Pinpoint the cell where the given text exists, returning its [x, y] midpoint coordinate. 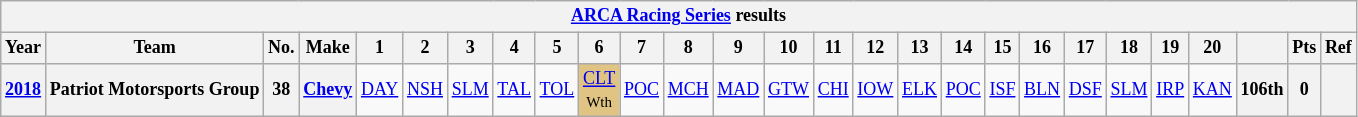
14 [963, 48]
ELK [920, 90]
Team [154, 48]
IOW [876, 90]
3 [470, 48]
2 [426, 48]
DSF [1085, 90]
MCH [688, 90]
Ref [1339, 48]
Year [24, 48]
No. [282, 48]
15 [1002, 48]
CHI [833, 90]
GTW [789, 90]
17 [1085, 48]
0 [1304, 90]
KAN [1213, 90]
9 [738, 48]
Pts [1304, 48]
106th [1262, 90]
10 [789, 48]
4 [514, 48]
16 [1042, 48]
8 [688, 48]
IRP [1170, 90]
NSH [426, 90]
20 [1213, 48]
Patriot Motorsports Group [154, 90]
2018 [24, 90]
19 [1170, 48]
12 [876, 48]
18 [1129, 48]
7 [642, 48]
11 [833, 48]
Chevy [328, 90]
CLTWth [600, 90]
BLN [1042, 90]
Make [328, 48]
ARCA Racing Series results [678, 16]
ISF [1002, 90]
6 [600, 48]
5 [556, 48]
DAY [380, 90]
TAL [514, 90]
38 [282, 90]
1 [380, 48]
13 [920, 48]
TOL [556, 90]
MAD [738, 90]
